For the text-containing cell, return its midpoint in (x, y) coordinate format. 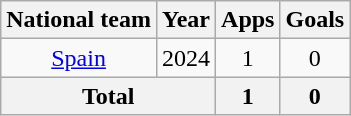
Spain (79, 58)
2024 (186, 58)
Goals (315, 20)
Year (186, 20)
Total (108, 96)
National team (79, 20)
Apps (248, 20)
